Detect which cell encompasses the target text, then output its (X, Y) center coordinate. 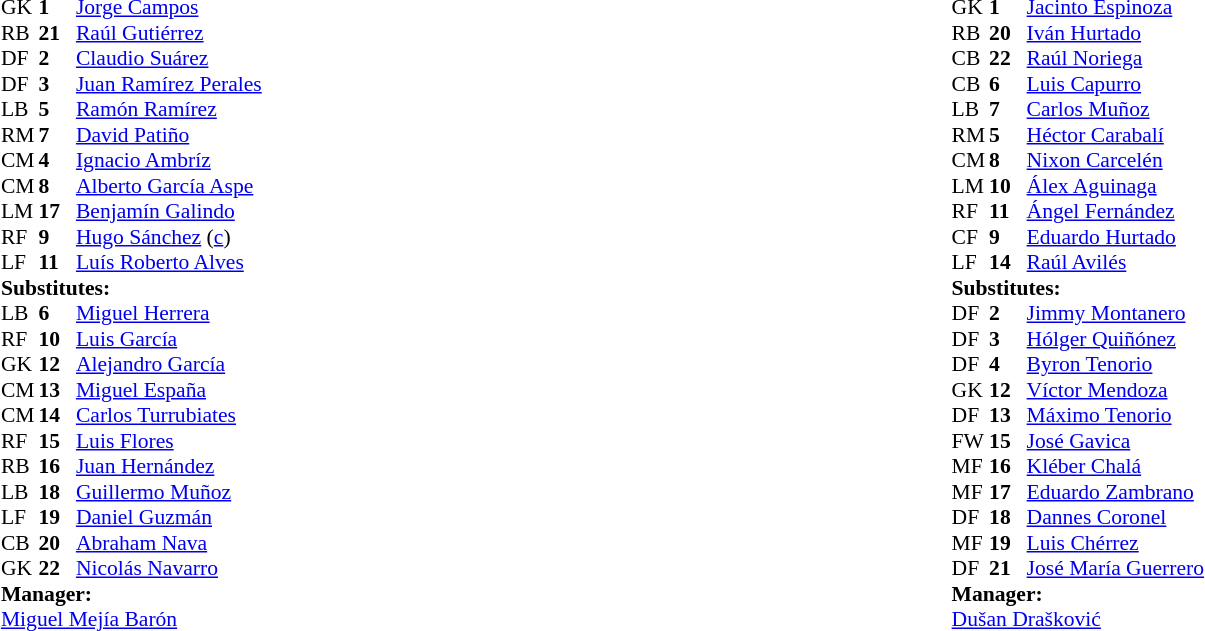
Raúl Gutiérrez (169, 33)
Carlos Muñoz (1116, 109)
Eduardo Hurtado (1116, 237)
Daniel Guzmán (169, 517)
Miguel España (169, 390)
Kléber Chalá (1116, 467)
Eduardo Zambrano (1116, 492)
Hólger Quiñónez (1116, 339)
Abraham Nava (169, 543)
Carlos Turrubiates (169, 415)
Héctor Carabalí (1116, 135)
Byron Tenorio (1116, 365)
Luís Roberto Alves (169, 263)
CF (971, 237)
Alberto García Aspe (169, 186)
Raúl Noriega (1116, 59)
Ignacio Ambríz (169, 161)
Benjamín Galindo (169, 211)
Álex Aguinaga (1116, 186)
Dannes Coronel (1116, 517)
Iván Hurtado (1116, 33)
David Patiño (169, 135)
Claudio Suárez (169, 59)
Nicolás Navarro (169, 569)
Miguel Herrera (169, 313)
FW (971, 441)
Luis García (169, 339)
Raúl Avilés (1116, 263)
Víctor Mendoza (1116, 390)
Luis Flores (169, 441)
Luis Capurro (1116, 84)
Luis Chérrez (1116, 543)
Ramón Ramírez (169, 109)
Guillermo Muñoz (169, 492)
Máximo Tenorio (1116, 415)
Juan Hernández (169, 467)
Nixon Carcelén (1116, 161)
José María Guerrero (1116, 569)
Juan Ramírez Perales (169, 84)
Ángel Fernández (1116, 211)
Hugo Sánchez (c) (169, 237)
Alejandro García (169, 365)
José Gavica (1116, 441)
Jimmy Montanero (1116, 313)
